For the text-containing cell, return its midpoint in (X, Y) coordinate format. 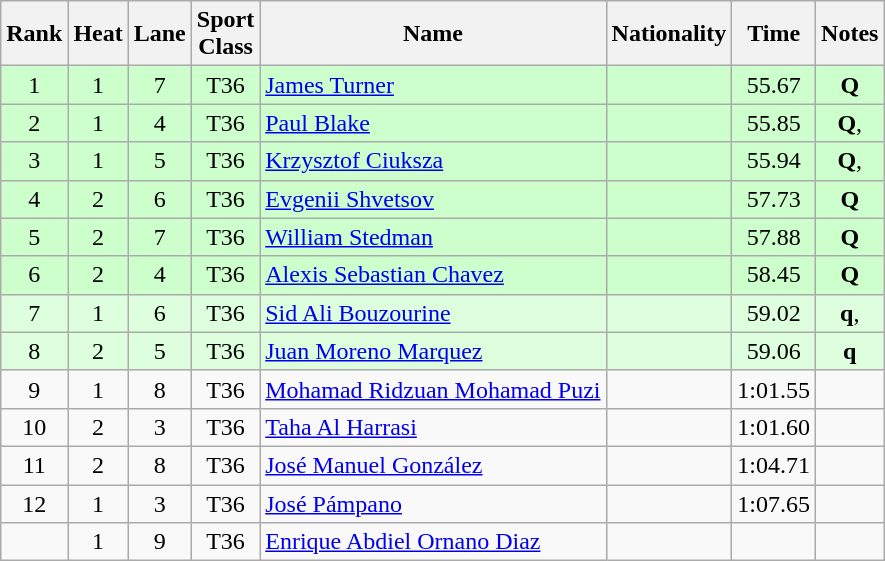
58.45 (774, 275)
55.67 (774, 85)
Name (433, 34)
SportClass (225, 34)
Krzysztof Ciuksza (433, 161)
Sid Ali Bouzourine (433, 313)
1:01.55 (774, 389)
Mohamad Ridzuan Mohamad Puzi (433, 389)
55.85 (774, 123)
Evgenii Shvetsov (433, 199)
55.94 (774, 161)
James Turner (433, 85)
q, (850, 313)
q (850, 351)
Alexis Sebastian Chavez (433, 275)
59.02 (774, 313)
Nationality (669, 34)
59.06 (774, 351)
57.88 (774, 237)
José Pámpano (433, 503)
1:01.60 (774, 427)
Juan Moreno Marquez (433, 351)
Enrique Abdiel Ornano Diaz (433, 542)
William Stedman (433, 237)
11 (34, 465)
Rank (34, 34)
Taha Al Harrasi (433, 427)
12 (34, 503)
Lane (160, 34)
Notes (850, 34)
José Manuel González (433, 465)
57.73 (774, 199)
Paul Blake (433, 123)
1:04.71 (774, 465)
1:07.65 (774, 503)
Time (774, 34)
Heat (98, 34)
10 (34, 427)
